Find where the given text appears and provide that cell's center as (x, y) coordinate. 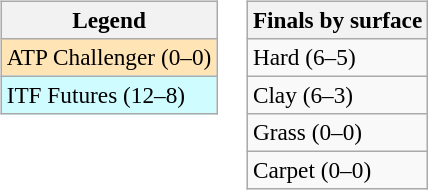
Finals by surface (337, 20)
ITF Futures (12–8) (108, 95)
Clay (6–3) (337, 95)
Grass (0–0) (337, 133)
ATP Challenger (0–0) (108, 57)
Hard (6–5) (337, 57)
Carpet (0–0) (337, 171)
Legend (108, 20)
